Provide the (x, y) coordinate of the cell's center where the given text is located.  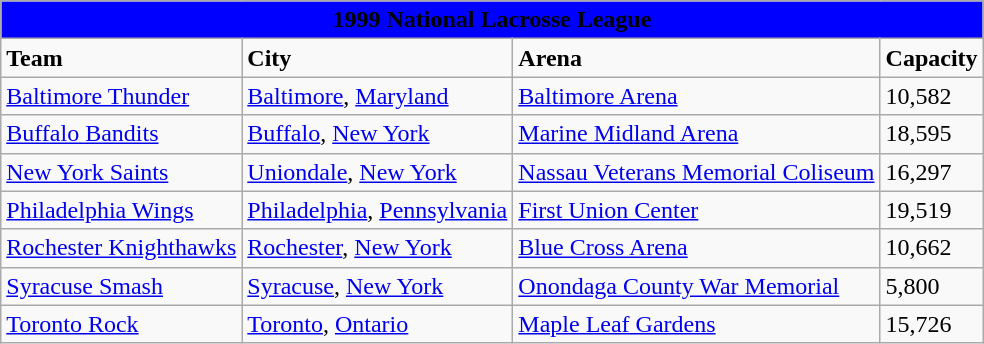
Onondaga County War Memorial (696, 286)
Rochester, New York (378, 248)
16,297 (932, 172)
Syracuse, New York (378, 286)
Philadelphia, Pennsylvania (378, 210)
Team (122, 58)
19,519 (932, 210)
15,726 (932, 324)
Rochester Knighthawks (122, 248)
Buffalo, New York (378, 134)
Uniondale, New York (378, 172)
City (378, 58)
Syracuse Smash (122, 286)
Arena (696, 58)
Toronto, Ontario (378, 324)
First Union Center (696, 210)
Philadelphia Wings (122, 210)
Blue Cross Arena (696, 248)
Marine Midland Arena (696, 134)
Toronto Rock (122, 324)
18,595 (932, 134)
Capacity (932, 58)
Nassau Veterans Memorial Coliseum (696, 172)
5,800 (932, 286)
10,582 (932, 96)
Baltimore, Maryland (378, 96)
New York Saints (122, 172)
Buffalo Bandits (122, 134)
1999 National Lacrosse League (492, 20)
Baltimore Thunder (122, 96)
Baltimore Arena (696, 96)
Maple Leaf Gardens (696, 324)
10,662 (932, 248)
